Identify which cell holds the provided text, then report its (X, Y) central coordinate. 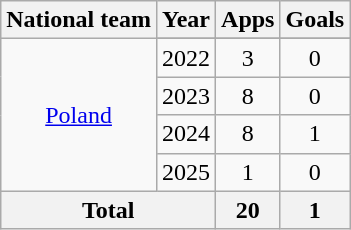
Goals (315, 20)
3 (248, 58)
Total (108, 210)
Apps (248, 20)
2024 (186, 134)
Year (186, 20)
2022 (186, 58)
Poland (79, 115)
20 (248, 210)
2025 (186, 172)
2023 (186, 96)
National team (79, 20)
